Output the [X, Y] coordinate of the center of the cell containing the given text.  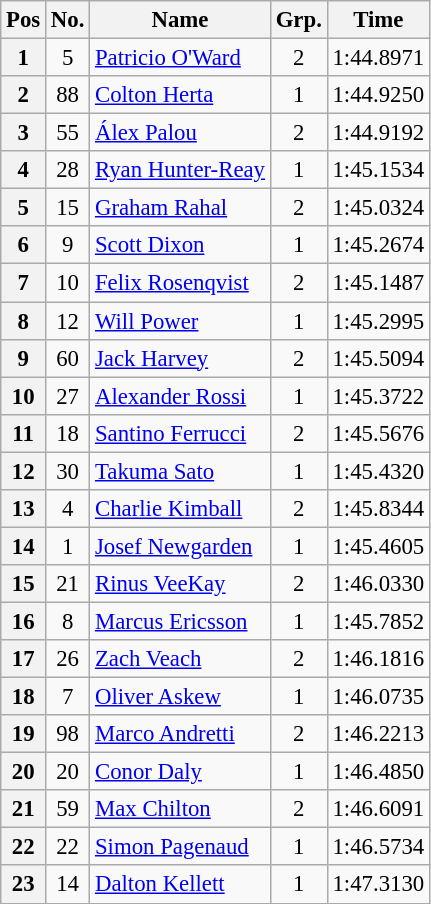
Will Power [180, 321]
1:45.0324 [378, 208]
60 [68, 358]
1:45.4605 [378, 546]
Jack Harvey [180, 358]
Dalton Kellett [180, 885]
1:47.3130 [378, 885]
Scott Dixon [180, 245]
1:45.2674 [378, 245]
Alexander Rossi [180, 396]
Max Chilton [180, 809]
Time [378, 20]
Takuma Sato [180, 471]
1:44.9192 [378, 133]
27 [68, 396]
1:45.8344 [378, 509]
6 [24, 245]
16 [24, 621]
1:46.2213 [378, 734]
Felix Rosenqvist [180, 283]
55 [68, 133]
98 [68, 734]
23 [24, 885]
Colton Herta [180, 95]
11 [24, 433]
28 [68, 170]
1:45.1487 [378, 283]
1:45.4320 [378, 471]
1:45.1534 [378, 170]
Grp. [298, 20]
Oliver Askew [180, 697]
3 [24, 133]
Simon Pagenaud [180, 847]
Graham Rahal [180, 208]
1:46.6091 [378, 809]
88 [68, 95]
1:46.4850 [378, 772]
Name [180, 20]
Conor Daly [180, 772]
1:46.0735 [378, 697]
1:45.5094 [378, 358]
17 [24, 659]
Rinus VeeKay [180, 584]
Charlie Kimball [180, 509]
1:45.2995 [378, 321]
19 [24, 734]
1:44.8971 [378, 58]
1:44.9250 [378, 95]
Zach Veach [180, 659]
1:45.7852 [378, 621]
Josef Newgarden [180, 546]
Ryan Hunter-Reay [180, 170]
Marco Andretti [180, 734]
1:46.0330 [378, 584]
1:46.1816 [378, 659]
No. [68, 20]
1:45.3722 [378, 396]
30 [68, 471]
Patricio O'Ward [180, 58]
Marcus Ericsson [180, 621]
59 [68, 809]
Santino Ferrucci [180, 433]
Pos [24, 20]
1:46.5734 [378, 847]
13 [24, 509]
26 [68, 659]
Álex Palou [180, 133]
1:45.5676 [378, 433]
